From the cell containing the given text, extract its center point as [X, Y] coordinate. 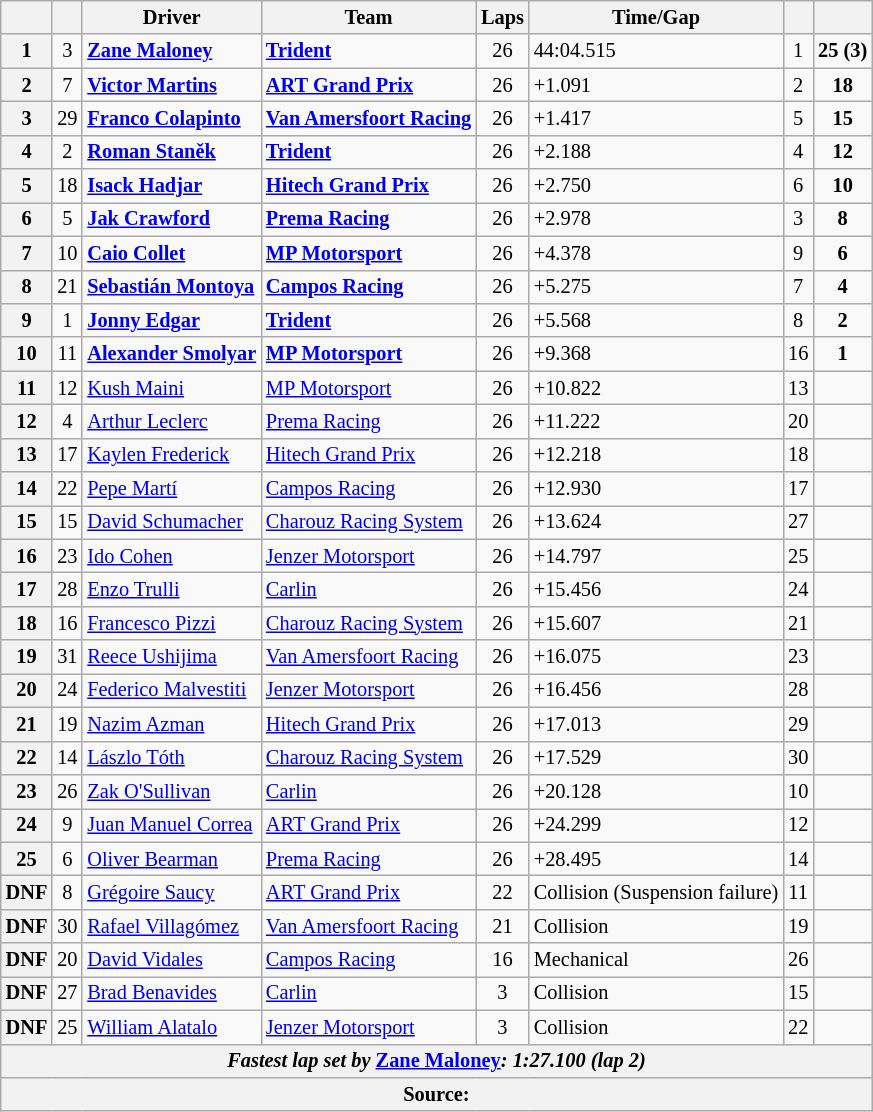
Mechanical [656, 960]
Federico Malvestiti [172, 690]
Pepe Martí [172, 489]
+2.750 [656, 186]
+2.978 [656, 219]
Rafael Villagómez [172, 926]
Laps [502, 17]
+13.624 [656, 522]
Zak O'Sullivan [172, 791]
Grégoire Saucy [172, 892]
+24.299 [656, 825]
David Schumacher [172, 522]
+12.930 [656, 489]
+28.495 [656, 859]
44:04.515 [656, 51]
Reece Ushijima [172, 657]
Time/Gap [656, 17]
+16.456 [656, 690]
Franco Colapinto [172, 118]
+15.456 [656, 589]
David Vidales [172, 960]
+9.368 [656, 354]
Sebastián Montoya [172, 287]
+20.128 [656, 791]
Caio Collet [172, 253]
Arthur Leclerc [172, 421]
Fastest lap set by Zane Maloney: 1:27.100 (lap 2) [436, 1061]
Brad Benavides [172, 993]
Jonny Edgar [172, 320]
Jak Crawford [172, 219]
Source: [436, 1094]
Ido Cohen [172, 556]
31 [67, 657]
+1.417 [656, 118]
+5.568 [656, 320]
Roman Staněk [172, 152]
+17.013 [656, 724]
+4.378 [656, 253]
Oliver Bearman [172, 859]
Nazim Azman [172, 724]
Collision (Suspension failure) [656, 892]
+1.091 [656, 85]
+16.075 [656, 657]
Alexander Smolyar [172, 354]
+17.529 [656, 758]
William Alatalo [172, 1027]
Juan Manuel Correa [172, 825]
Isack Hadjar [172, 186]
+11.222 [656, 421]
Francesco Pizzi [172, 623]
+5.275 [656, 287]
Driver [172, 17]
25 (3) [842, 51]
+12.218 [656, 455]
Lászlo Tóth [172, 758]
+10.822 [656, 388]
Enzo Trulli [172, 589]
Kush Maini [172, 388]
Victor Martins [172, 85]
+2.188 [656, 152]
Kaylen Frederick [172, 455]
+15.607 [656, 623]
Zane Maloney [172, 51]
Team [368, 17]
+14.797 [656, 556]
